Identify which cell holds the provided text, then report its [X, Y] central coordinate. 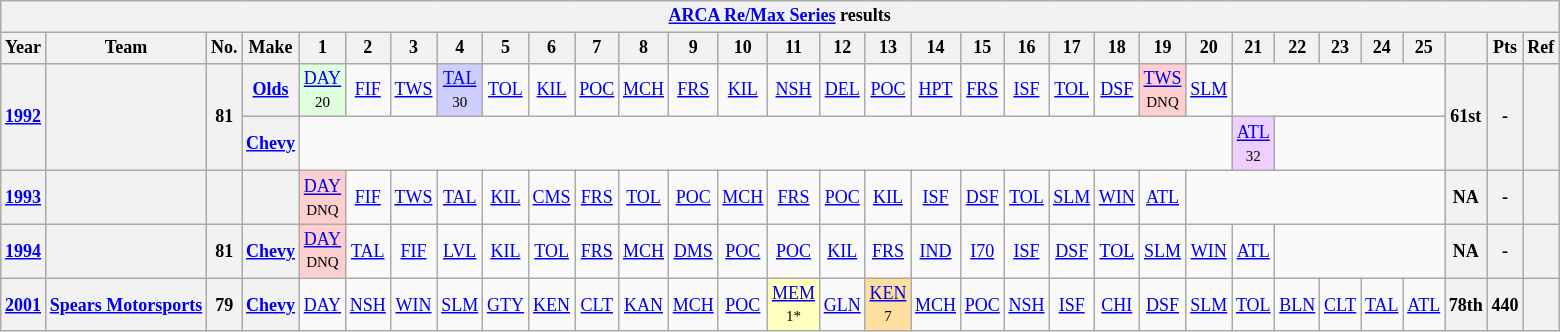
15 [982, 48]
1994 [24, 251]
23 [1340, 48]
18 [1118, 48]
10 [743, 48]
MEM1* [794, 305]
CHI [1118, 305]
9 [693, 48]
ARCA Re/Max Series results [780, 16]
Pts [1505, 48]
4 [460, 48]
DEL [842, 90]
6 [552, 48]
1 [322, 48]
ATL32 [1254, 144]
24 [1382, 48]
I70 [982, 251]
GTY [506, 305]
13 [888, 48]
DAY20 [322, 90]
HPT [936, 90]
3 [414, 48]
DMS [693, 251]
TWSDNQ [1162, 90]
Ref [1541, 48]
Spears Motorsports [126, 305]
21 [1254, 48]
20 [1209, 48]
1992 [24, 116]
BLN [1298, 305]
7 [597, 48]
LVL [460, 251]
2001 [24, 305]
78th [1466, 305]
12 [842, 48]
17 [1072, 48]
61st [1466, 116]
22 [1298, 48]
KEN [552, 305]
2 [368, 48]
CMS [552, 197]
25 [1424, 48]
5 [506, 48]
TAL30 [460, 90]
GLN [842, 305]
14 [936, 48]
8 [644, 48]
Year [24, 48]
19 [1162, 48]
KEN7 [888, 305]
16 [1026, 48]
No. [224, 48]
Make [271, 48]
IND [936, 251]
DAY [322, 305]
440 [1505, 305]
79 [224, 305]
KAN [644, 305]
1993 [24, 197]
Team [126, 48]
Olds [271, 90]
11 [794, 48]
